From the cell containing the given text, extract its center point as [x, y] coordinate. 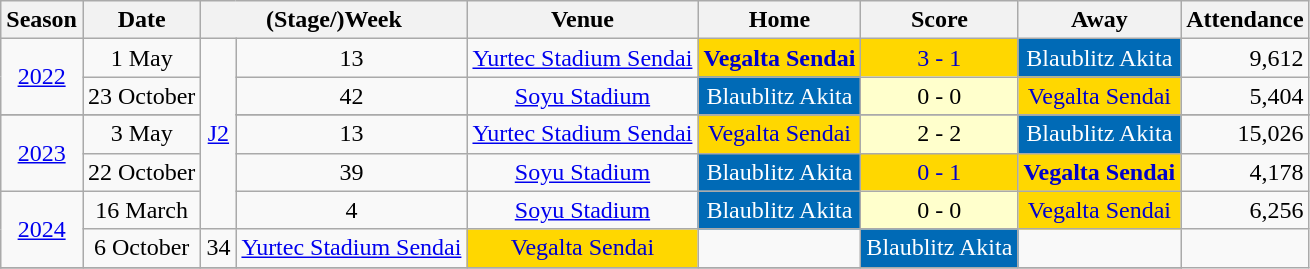
J2 [218, 134]
0 - 1 [940, 172]
Away [1100, 20]
5,404 [1245, 96]
Venue [582, 20]
39 [352, 172]
23 October [141, 96]
2022 [42, 77]
15,026 [1245, 134]
6 October [141, 248]
9,612 [1245, 58]
Season [42, 20]
6,256 [1245, 210]
22 October [141, 172]
Attendance [1245, 20]
4,178 [1245, 172]
16 March [141, 210]
(Stage/)Week [334, 20]
42 [352, 96]
2 - 2 [940, 134]
2024 [42, 229]
Home [780, 20]
34 [218, 248]
2023 [42, 153]
Score [940, 20]
3 May [141, 134]
3 - 1 [940, 58]
4 [352, 210]
1 May [141, 58]
Date [141, 20]
